Scan for the cell matching the given text and deliver its [x, y] coordinate at center. 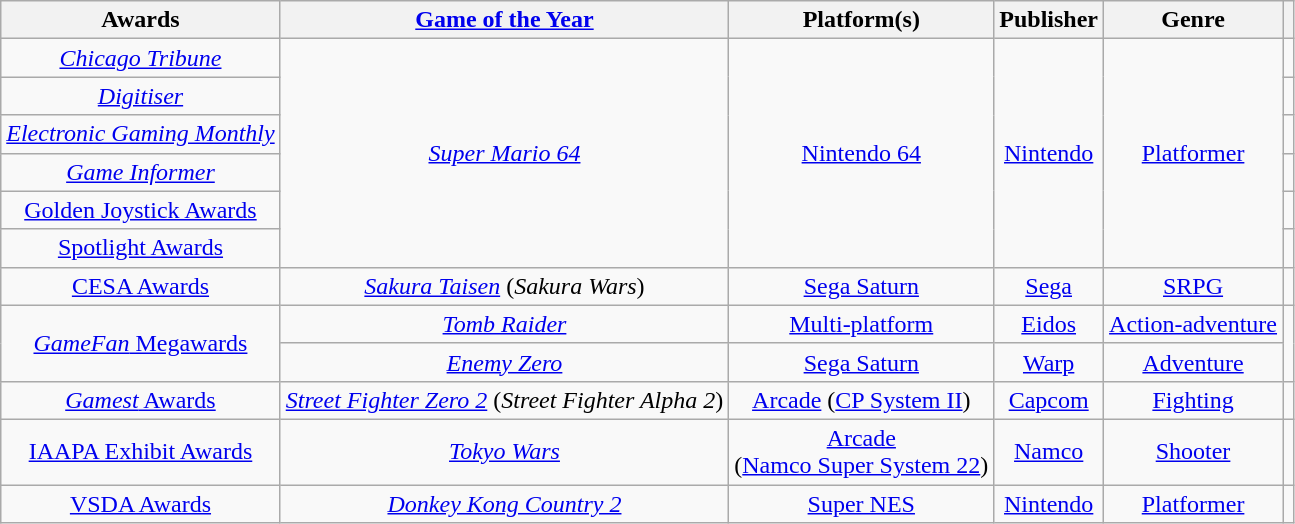
SRPG [1194, 286]
Publisher [1049, 20]
Fighting [1194, 400]
Action-adventure [1194, 324]
Electronic Gaming Monthly [140, 134]
Enemy Zero [504, 362]
Genre [1194, 20]
Super NES [862, 503]
Awards [140, 20]
Sakura Taisen (Sakura Wars) [504, 286]
IAAPA Exhibit Awards [140, 452]
Digitiser [140, 96]
Platform(s) [862, 20]
VSDA Awards [140, 503]
CESA Awards [140, 286]
Warp [1049, 362]
Game of the Year [504, 20]
Capcom [1049, 400]
Gamest Awards [140, 400]
Sega [1049, 286]
Arcade (CP System II) [862, 400]
Arcade (Namco Super System 22) [862, 452]
Namco [1049, 452]
Tokyo Wars [504, 452]
Chicago Tribune [140, 58]
Super Mario 64 [504, 153]
Adventure [1194, 362]
Golden Joystick Awards [140, 210]
Spotlight Awards [140, 248]
Tomb Raider [504, 324]
Game Informer [140, 172]
Donkey Kong Country 2 [504, 503]
Multi-platform [862, 324]
Shooter [1194, 452]
Street Fighter Zero 2 (Street Fighter Alpha 2) [504, 400]
GameFan Megawards [140, 343]
Eidos [1049, 324]
Nintendo 64 [862, 153]
